Return the (X, Y) coordinate for the center point of the cell that contains the specified text.  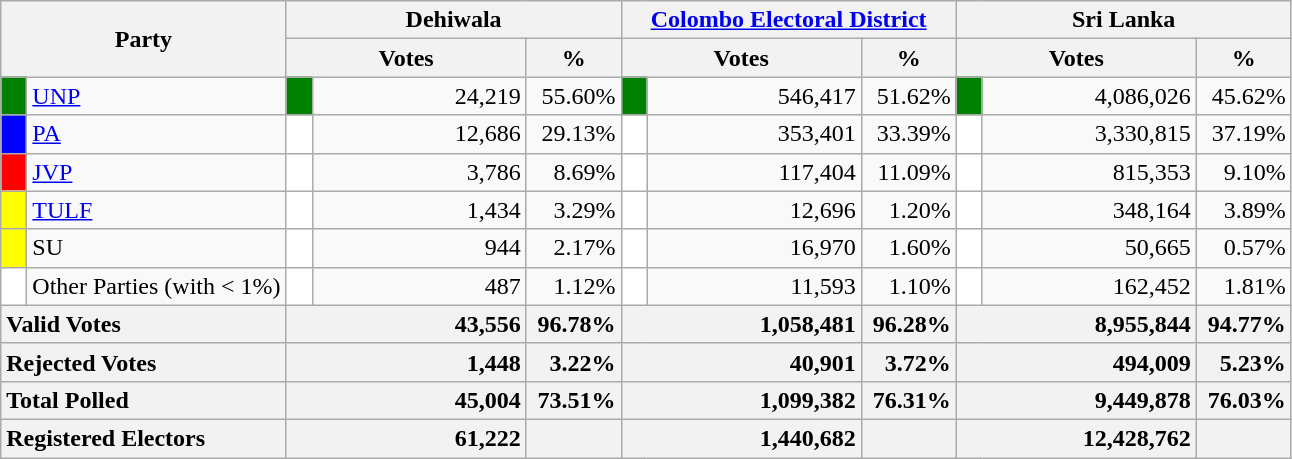
1.10% (908, 286)
3.72% (908, 362)
815,353 (1089, 172)
Registered Electors (144, 438)
9.10% (1244, 172)
Rejected Votes (144, 362)
8.69% (574, 172)
37.19% (1244, 134)
162,452 (1089, 286)
76.31% (908, 400)
43,556 (406, 324)
Other Parties (with < 1%) (156, 286)
944 (419, 248)
73.51% (574, 400)
1,058,481 (741, 324)
1,099,382 (741, 400)
353,401 (754, 134)
12,686 (419, 134)
348,164 (1089, 210)
1.20% (908, 210)
55.60% (574, 96)
Valid Votes (144, 324)
0.57% (1244, 248)
11,593 (754, 286)
1.81% (1244, 286)
487 (419, 286)
45,004 (406, 400)
24,219 (419, 96)
96.28% (908, 324)
UNP (156, 96)
Colombo Electoral District (788, 20)
50,665 (1089, 248)
11.09% (908, 172)
8,955,844 (1076, 324)
61,222 (406, 438)
29.13% (574, 134)
12,696 (754, 210)
Dehiwala (454, 20)
5.23% (1244, 362)
45.62% (1244, 96)
494,009 (1076, 362)
546,417 (754, 96)
76.03% (1244, 400)
PA (156, 134)
3.29% (574, 210)
Total Polled (144, 400)
1,448 (406, 362)
1,440,682 (741, 438)
16,970 (754, 248)
12,428,762 (1076, 438)
TULF (156, 210)
3.89% (1244, 210)
Party (144, 39)
1.12% (574, 286)
96.78% (574, 324)
2.17% (574, 248)
33.39% (908, 134)
1.60% (908, 248)
3,330,815 (1089, 134)
SU (156, 248)
40,901 (741, 362)
117,404 (754, 172)
JVP (156, 172)
9,449,878 (1076, 400)
3.22% (574, 362)
Sri Lanka (1124, 20)
51.62% (908, 96)
3,786 (419, 172)
1,434 (419, 210)
4,086,026 (1089, 96)
94.77% (1244, 324)
